Locate the cell with the specified text and output its [X, Y] center coordinate. 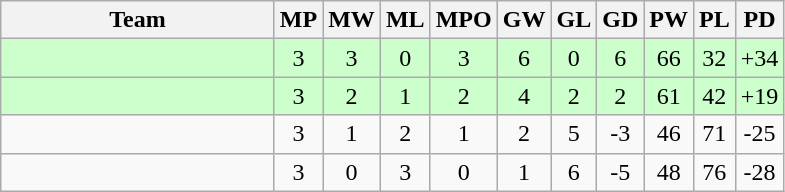
GL [574, 20]
42 [714, 96]
MW [352, 20]
46 [669, 134]
MP [298, 20]
66 [669, 58]
GD [620, 20]
GW [524, 20]
+19 [760, 96]
5 [574, 134]
-5 [620, 172]
-28 [760, 172]
61 [669, 96]
71 [714, 134]
48 [669, 172]
32 [714, 58]
-3 [620, 134]
76 [714, 172]
4 [524, 96]
+34 [760, 58]
MPO [464, 20]
Team [138, 20]
PL [714, 20]
PW [669, 20]
-25 [760, 134]
ML [405, 20]
PD [760, 20]
